Detect which cell encompasses the target text, then output its (x, y) center coordinate. 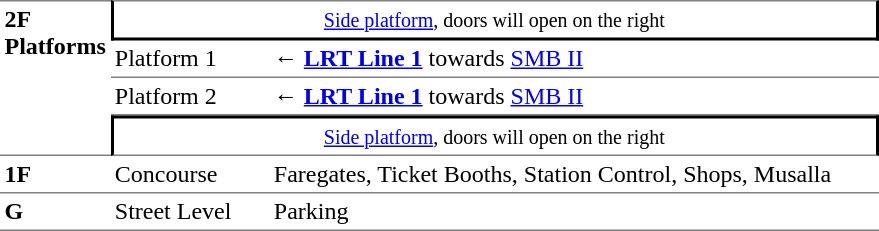
Platform 2 (190, 97)
Faregates, Ticket Booths, Station Control, Shops, Musalla (574, 175)
Platform 1 (190, 59)
Concourse (190, 175)
2FPlatforms (55, 78)
1F (55, 175)
